Pinpoint the cell where the given text exists, returning its [x, y] midpoint coordinate. 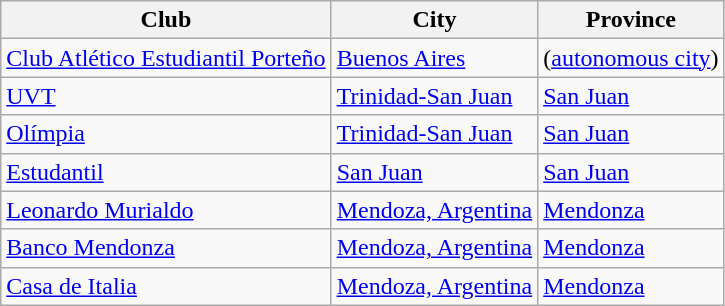
Leonardo Murialdo [166, 210]
Club Atlético Estudiantil Porteño [166, 58]
Banco Mendonza [166, 248]
Buenos Aires [434, 58]
Olímpia [166, 134]
Club [166, 20]
Estudantil [166, 172]
City [434, 20]
(autonomous city) [631, 58]
Casa de Italia [166, 286]
UVT [166, 96]
Province [631, 20]
